Search for the cell housing the specified text and yield its [X, Y] center coordinate. 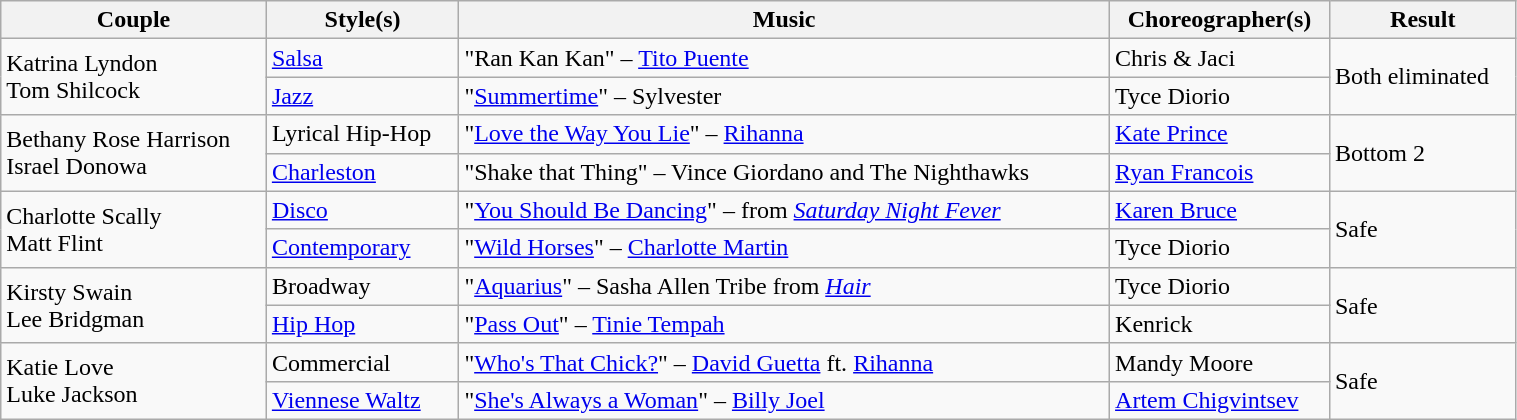
Result [1422, 20]
"Aquarius" – Sasha Allen Tribe from Hair [784, 286]
"Pass Out" – Tinie Tempah [784, 324]
Salsa [362, 58]
Disco [362, 210]
Hip Hop [362, 324]
Chris & Jaci [1220, 58]
Contemporary [362, 248]
Both eliminated [1422, 77]
Commercial [362, 362]
Karen Bruce [1220, 210]
Style(s) [362, 20]
Bottom 2 [1422, 153]
"Ran Kan Kan" – Tito Puente [784, 58]
Lyrical Hip-Hop [362, 134]
Katrina LyndonTom Shilcock [134, 77]
Kate Prince [1220, 134]
Viennese Waltz [362, 400]
Artem Chigvintsev [1220, 400]
Couple [134, 20]
Music [784, 20]
Charleston [362, 172]
Bethany Rose HarrisonIsrael Donowa [134, 153]
"Love the Way You Lie" – Rihanna [784, 134]
Broadway [362, 286]
Jazz [362, 96]
"Who's That Chick?" – David Guetta ft. Rihanna [784, 362]
Ryan Francois [1220, 172]
"Shake that Thing" – Vince Giordano and The Nighthawks [784, 172]
Mandy Moore [1220, 362]
"You Should Be Dancing" – from Saturday Night Fever [784, 210]
"Summertime" – Sylvester [784, 96]
"Wild Horses" – Charlotte Martin [784, 248]
"She's Always a Woman" – Billy Joel [784, 400]
Choreographer(s) [1220, 20]
Katie LoveLuke Jackson [134, 381]
Charlotte ScallyMatt Flint [134, 229]
Kirsty SwainLee Bridgman [134, 305]
Kenrick [1220, 324]
